Determine the [X, Y] coordinate at the center of the cell enclosing the given text.  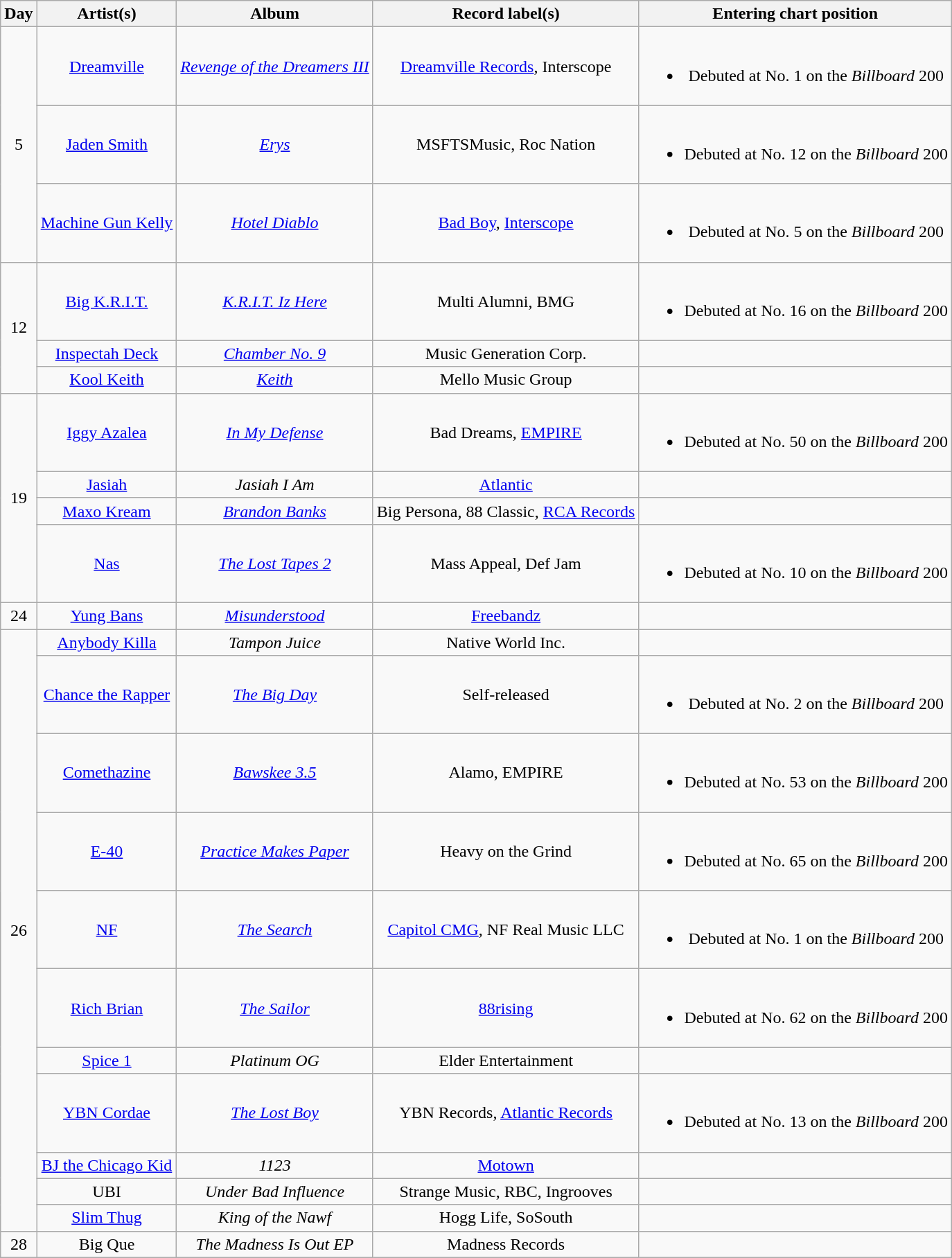
Practice Makes Paper [274, 851]
The Lost Tapes 2 [274, 563]
The Madness Is Out EP [274, 1244]
Under Bad Influence [274, 1191]
Rich Brian [107, 1008]
26 [19, 930]
Debuted at No. 16 on the Billboard 200 [795, 301]
In My Defense [274, 433]
Madness Records [506, 1244]
Self-released [506, 694]
Day [19, 14]
28 [19, 1244]
Artist(s) [107, 14]
Revenge of the Dreamers III [274, 67]
Kool Keith [107, 380]
The Search [274, 930]
Jasiah [107, 484]
Tampon Juice [274, 643]
Debuted at No. 13 on the Billboard 200 [795, 1113]
Alamo, EMPIRE [506, 774]
Comethazine [107, 774]
Capitol CMG, NF Real Music LLC [506, 930]
Chance the Rapper [107, 694]
Jaden Smith [107, 144]
Brandon Banks [274, 511]
Debuted at No. 53 on the Billboard 200 [795, 774]
1123 [274, 1165]
Bad Dreams, EMPIRE [506, 433]
Nas [107, 563]
Keith [274, 380]
Debuted at No. 62 on the Billboard 200 [795, 1008]
The Lost Boy [274, 1113]
Strange Music, RBC, Ingrooves [506, 1191]
Yung Bans [107, 615]
24 [19, 615]
Native World Inc. [506, 643]
YBN Cordae [107, 1113]
Freebandz [506, 615]
Debuted at No. 10 on the Billboard 200 [795, 563]
Mello Music Group [506, 380]
Heavy on the Grind [506, 851]
Platinum OG [274, 1060]
Mass Appeal, Def Jam [506, 563]
YBN Records, Atlantic Records [506, 1113]
Spice 1 [107, 1060]
19 [19, 498]
Dreamville Records, Interscope [506, 67]
K.R.I.T. Iz Here [274, 301]
Entering chart position [795, 14]
Record label(s) [506, 14]
Big Que [107, 1244]
Debuted at No. 12 on the Billboard 200 [795, 144]
Anybody Killa [107, 643]
Erys [274, 144]
Big Persona, 88 Classic, RCA Records [506, 511]
Bawskee 3.5 [274, 774]
Hotel Diablo [274, 223]
Motown [506, 1165]
Debuted at No. 65 on the Billboard 200 [795, 851]
King of the Nawf [274, 1218]
12 [19, 327]
Dreamville [107, 67]
Debuted at No. 5 on the Billboard 200 [795, 223]
BJ the Chicago Kid [107, 1165]
Multi Alumni, BMG [506, 301]
Slim Thug [107, 1218]
NF [107, 930]
5 [19, 144]
Misunderstood [274, 615]
Elder Entertainment [506, 1060]
Debuted at No. 2 on the Billboard 200 [795, 694]
Iggy Azalea [107, 433]
Jasiah I Am [274, 484]
Chamber No. 9 [274, 353]
The Sailor [274, 1008]
Hogg Life, SoSouth [506, 1218]
Bad Boy, Interscope [506, 223]
88rising [506, 1008]
Big K.R.I.T. [107, 301]
E-40 [107, 851]
UBI [107, 1191]
Machine Gun Kelly [107, 223]
Album [274, 14]
Inspectah Deck [107, 353]
Atlantic [506, 484]
Debuted at No. 50 on the Billboard 200 [795, 433]
The Big Day [274, 694]
Maxo Kream [107, 511]
Music Generation Corp. [506, 353]
MSFTSMusic, Roc Nation [506, 144]
